Find where the given text appears and provide that cell's center as (X, Y) coordinate. 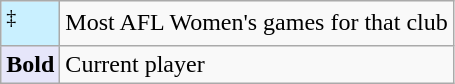
Current player (256, 64)
Bold (30, 64)
‡ (30, 24)
Most AFL Women's games for that club (256, 24)
